Scan for the cell matching the given text and deliver its (X, Y) coordinate at center. 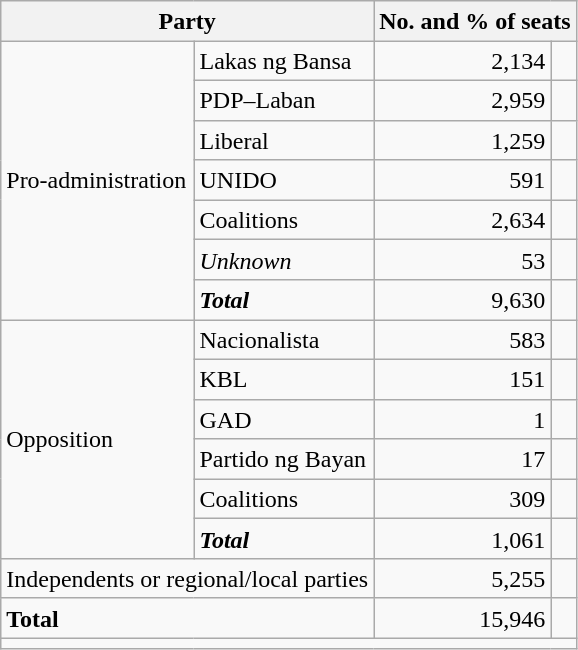
17 (462, 459)
309 (462, 499)
Opposition (98, 440)
Liberal (284, 140)
2,634 (462, 220)
Unknown (284, 260)
583 (462, 340)
2,959 (462, 100)
1,061 (462, 539)
15,946 (462, 618)
Party (188, 21)
Partido ng Bayan (284, 459)
591 (462, 180)
KBL (284, 379)
1 (462, 419)
GAD (284, 419)
Nacionalista (284, 340)
PDP–Laban (284, 100)
Lakas ng Bansa (284, 61)
9,630 (462, 300)
No. and % of seats (475, 21)
Independents or regional/local parties (188, 579)
5,255 (462, 579)
151 (462, 379)
53 (462, 260)
1,259 (462, 140)
2,134 (462, 61)
Pro-administration (98, 180)
UNIDO (284, 180)
